Detect which cell encompasses the target text, then output its (X, Y) center coordinate. 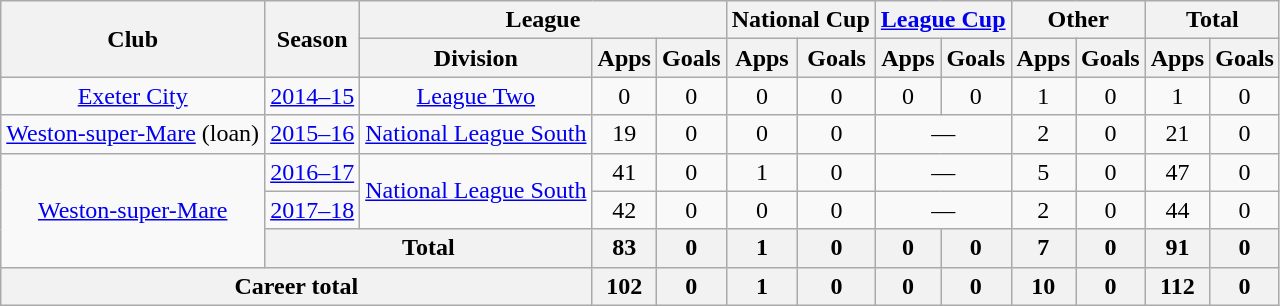
41 (624, 172)
League Two (476, 96)
112 (1177, 286)
League Cup (943, 20)
19 (624, 134)
91 (1177, 248)
7 (1043, 248)
44 (1177, 210)
5 (1043, 172)
10 (1043, 286)
League (544, 20)
21 (1177, 134)
2015–16 (312, 134)
102 (624, 286)
Season (312, 39)
2014–15 (312, 96)
Club (133, 39)
National Cup (800, 20)
42 (624, 210)
2017–18 (312, 210)
Weston-super-Mare (133, 210)
83 (624, 248)
Weston-super-Mare (loan) (133, 134)
Career total (296, 286)
Other (1078, 20)
Division (476, 58)
Exeter City (133, 96)
2016–17 (312, 172)
47 (1177, 172)
